Locate the cell with the specified text and output its (X, Y) center coordinate. 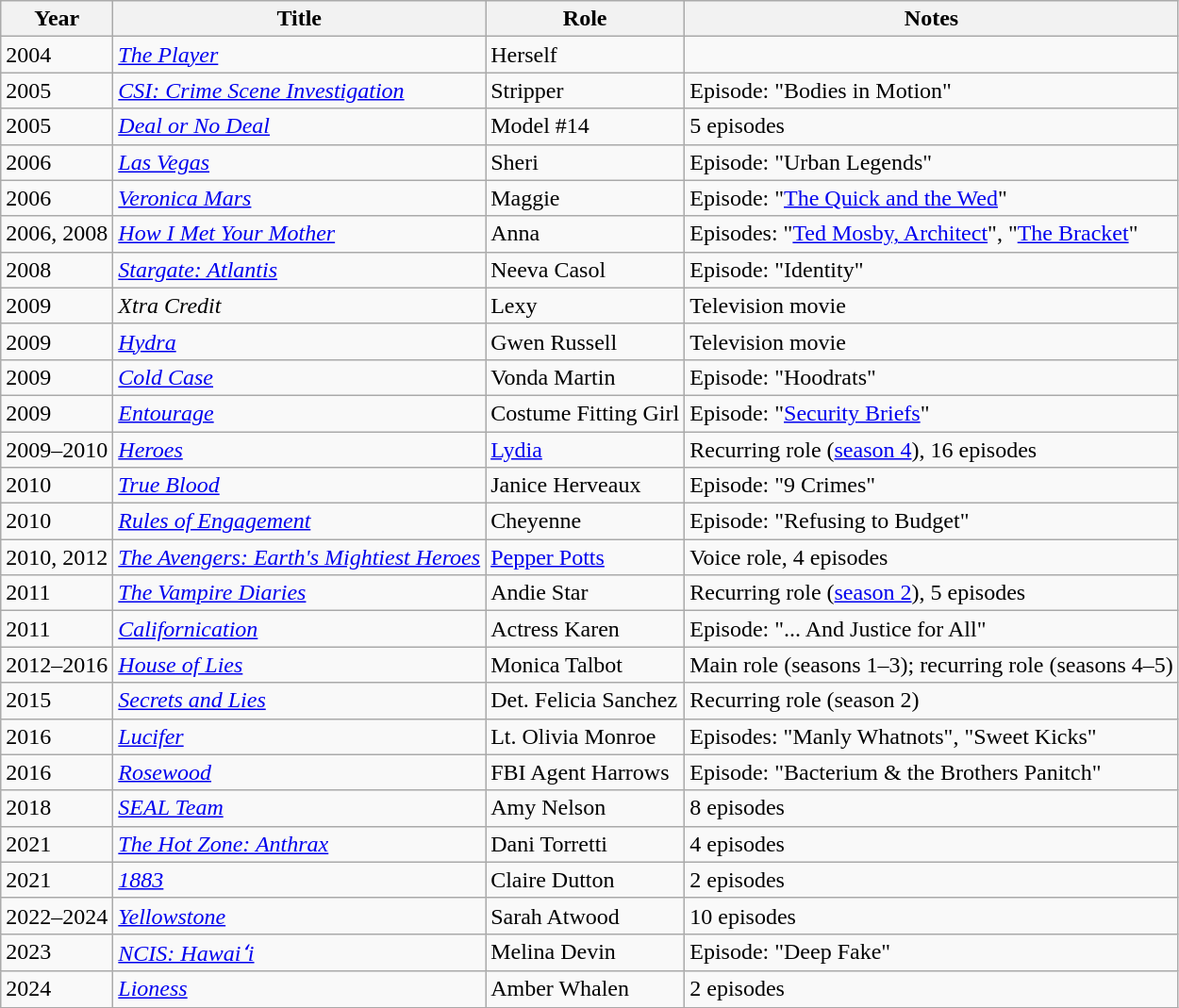
Recurring role (season 4), 16 episodes (932, 450)
2010, 2012 (57, 557)
Recurring role (season 2) (932, 701)
2012–2016 (57, 665)
2004 (57, 55)
Episodes: "Manly Whatnots", "Sweet Kicks" (932, 736)
Sheri (585, 162)
Monica Talbot (585, 665)
Stargate: Atlantis (300, 270)
2022–2024 (57, 916)
Rosewood (300, 772)
Episode: "9 Crimes" (932, 486)
Neeva Casol (585, 270)
Det. Felicia Sanchez (585, 701)
Melina Devin (585, 952)
Entourage (300, 413)
Cheyenne (585, 521)
Hydra (300, 341)
Californication (300, 629)
Pepper Potts (585, 557)
Episode: "Hoodrats" (932, 377)
Role (585, 19)
4 episodes (932, 844)
NCIS: Hawaiʻi (300, 952)
Veronica Mars (300, 198)
Episode: "... And Justice for All" (932, 629)
2024 (57, 989)
Lydia (585, 450)
The Vampire Diaries (300, 593)
Heroes (300, 450)
8 episodes (932, 808)
House of Lies (300, 665)
1883 (300, 880)
Lioness (300, 989)
Episode: "Urban Legends" (932, 162)
Stripper (585, 91)
Episode: "Security Briefs" (932, 413)
Xtra Credit (300, 306)
Lexy (585, 306)
The Hot Zone: Anthrax (300, 844)
Yellowstone (300, 916)
2015 (57, 701)
Episode: "The Quick and the Wed" (932, 198)
10 episodes (932, 916)
Herself (585, 55)
Year (57, 19)
Actress Karen (585, 629)
2009–2010 (57, 450)
Title (300, 19)
SEAL Team (300, 808)
True Blood (300, 486)
Episode: "Identity" (932, 270)
Deal or No Deal (300, 126)
Janice Herveaux (585, 486)
How I Met Your Mother (300, 234)
2023 (57, 952)
Rules of Engagement (300, 521)
CSI: Crime Scene Investigation (300, 91)
Maggie (585, 198)
The Player (300, 55)
Lt. Olivia Monroe (585, 736)
2008 (57, 270)
Amber Whalen (585, 989)
5 episodes (932, 126)
Notes (932, 19)
Vonda Martin (585, 377)
Gwen Russell (585, 341)
Costume Fitting Girl (585, 413)
Episodes: "Ted Mosby, Architect", "The Bracket" (932, 234)
Anna (585, 234)
Episode: "Bacterium & the Brothers Panitch" (932, 772)
Las Vegas (300, 162)
Recurring role (season 2), 5 episodes (932, 593)
Main role (seasons 1–3); recurring role (seasons 4–5) (932, 665)
Sarah Atwood (585, 916)
Andie Star (585, 593)
2006, 2008 (57, 234)
Episode: "Deep Fake" (932, 952)
Episode: "Refusing to Budget" (932, 521)
Voice role, 4 episodes (932, 557)
Episode: "Bodies in Motion" (932, 91)
Model #14 (585, 126)
2018 (57, 808)
Cold Case (300, 377)
Amy Nelson (585, 808)
FBI Agent Harrows (585, 772)
Dani Torretti (585, 844)
Secrets and Lies (300, 701)
Lucifer (300, 736)
Claire Dutton (585, 880)
The Avengers: Earth's Mightiest Heroes (300, 557)
